Determine the [X, Y] coordinate at the center of the cell enclosing the given text.  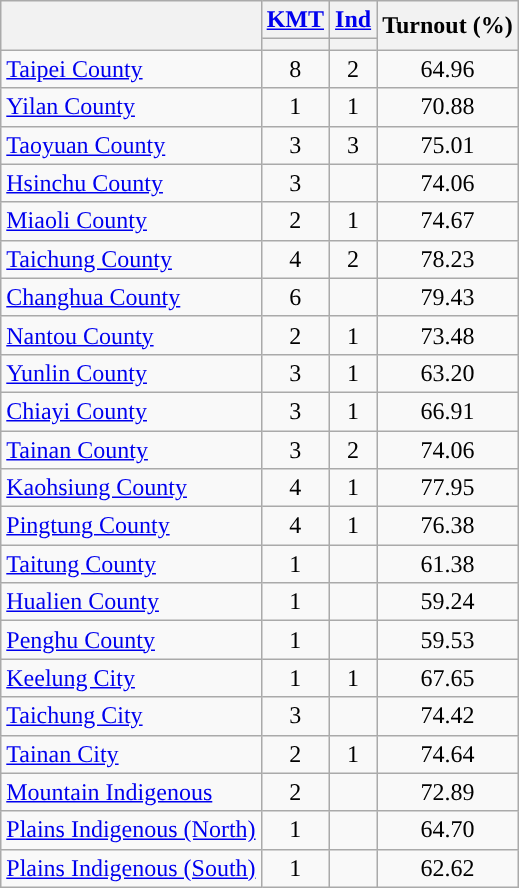
76.38 [448, 526]
Changhua County [131, 297]
Yunlin County [131, 373]
Yilan County [131, 107]
74.64 [448, 754]
59.53 [448, 640]
Taoyuan County [131, 145]
Pingtung County [131, 526]
73.48 [448, 335]
78.23 [448, 259]
KMT [295, 20]
61.38 [448, 564]
66.91 [448, 411]
75.01 [448, 145]
Tainan County [131, 449]
Nantou County [131, 335]
Keelung City [131, 678]
72.89 [448, 792]
70.88 [448, 107]
Ind [354, 20]
64.70 [448, 830]
74.42 [448, 716]
Taipei County [131, 69]
Taitung County [131, 564]
Taichung County [131, 259]
Chiayi County [131, 411]
Turnout (%) [448, 26]
Miaoli County [131, 221]
64.96 [448, 69]
67.65 [448, 678]
6 [295, 297]
Tainan City [131, 754]
62.62 [448, 868]
Penghu County [131, 640]
59.24 [448, 602]
Plains Indigenous (South) [131, 868]
63.20 [448, 373]
79.43 [448, 297]
Hsinchu County [131, 183]
8 [295, 69]
Taichung City [131, 716]
Hualien County [131, 602]
Mountain Indigenous [131, 792]
74.67 [448, 221]
Plains Indigenous (North) [131, 830]
Kaohsiung County [131, 488]
77.95 [448, 488]
